For the text-containing cell, return its midpoint in [x, y] coordinate format. 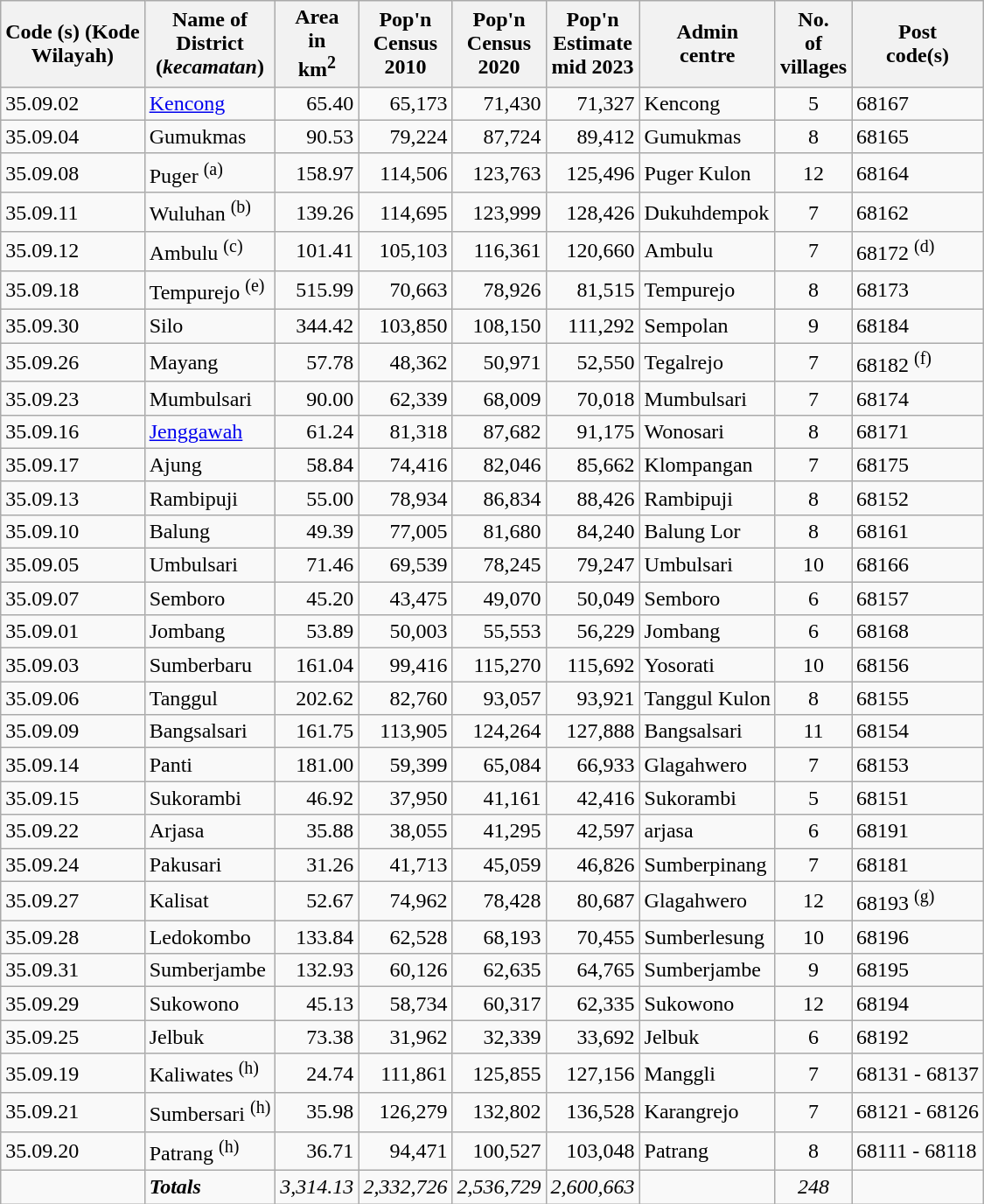
68195 [918, 970]
65.40 [317, 103]
65,173 [406, 103]
124,264 [499, 731]
68171 [918, 431]
68193 (g) [918, 901]
68194 [918, 1004]
68173 [918, 290]
Panti [210, 765]
2,332,726 [406, 1187]
35.09.30 [73, 326]
65,084 [499, 765]
Kalisat [210, 901]
133.84 [317, 937]
41,161 [499, 798]
Pop'nCensus2010 [406, 44]
Ajung [210, 465]
101.41 [317, 252]
35.09.08 [73, 173]
Ledokombo [210, 937]
77,005 [406, 532]
32,339 [499, 1037]
35.09.02 [73, 103]
79,224 [406, 136]
68167 [918, 103]
82,760 [406, 698]
68181 [918, 864]
68174 [918, 398]
11 [813, 731]
68,193 [499, 937]
35.09.11 [73, 212]
Admincentre [707, 44]
Sumberpinang [707, 864]
31.26 [317, 864]
2,600,663 [593, 1187]
78,428 [499, 901]
Puger (a) [210, 173]
108,150 [499, 326]
99,416 [406, 665]
48,362 [406, 362]
Tempurejo (e) [210, 290]
111,861 [406, 1073]
68152 [918, 498]
103,048 [593, 1151]
132,802 [499, 1113]
35.09.15 [73, 798]
46,826 [593, 864]
Area inkm2 [317, 44]
55,553 [499, 632]
2,536,729 [499, 1187]
50,049 [593, 598]
58.84 [317, 465]
35.09.27 [73, 901]
35.09.01 [73, 632]
70,018 [593, 398]
35.09.21 [73, 1113]
69,539 [406, 565]
35.09.05 [73, 565]
88,426 [593, 498]
56,229 [593, 632]
161.04 [317, 665]
80,687 [593, 901]
116,361 [499, 252]
73.38 [317, 1037]
35.09.29 [73, 1004]
68184 [918, 326]
35.09.14 [73, 765]
45.13 [317, 1004]
125,855 [499, 1073]
181.00 [317, 765]
35.09.04 [73, 136]
Pop'nEstimatemid 2023 [593, 44]
52,550 [593, 362]
68191 [918, 831]
35.09.25 [73, 1037]
68155 [918, 698]
Dukuhdempok [707, 212]
35.09.18 [73, 290]
41,713 [406, 864]
105,103 [406, 252]
202.62 [317, 698]
arjasa [707, 831]
78,245 [499, 565]
71.46 [317, 565]
Manggli [707, 1073]
52.67 [317, 901]
41,295 [499, 831]
89,412 [593, 136]
49,070 [499, 598]
68166 [918, 565]
68162 [918, 212]
70,663 [406, 290]
Post code(s) [918, 44]
132.93 [317, 970]
46.92 [317, 798]
35.09.20 [73, 1151]
Pakusari [210, 864]
Yosorati [707, 665]
90.53 [317, 136]
128,426 [593, 212]
58,734 [406, 1004]
31,962 [406, 1037]
35.09.10 [73, 532]
45,059 [499, 864]
Sempolan [707, 326]
123,763 [499, 173]
68182 (f) [918, 362]
60,317 [499, 1004]
86,834 [499, 498]
161.75 [317, 731]
127,888 [593, 731]
68164 [918, 173]
68153 [918, 765]
68196 [918, 937]
35.09.03 [73, 665]
114,506 [406, 173]
70,455 [593, 937]
115,692 [593, 665]
68156 [918, 665]
Arjasa [210, 831]
43,475 [406, 598]
68154 [918, 731]
125,496 [593, 173]
3,314.13 [317, 1187]
35.09.13 [73, 498]
74,416 [406, 465]
248 [813, 1187]
81,318 [406, 431]
35.09.19 [73, 1073]
127,156 [593, 1073]
Klompangan [707, 465]
35.09.16 [73, 431]
49.39 [317, 532]
68192 [918, 1037]
84,240 [593, 532]
62,528 [406, 937]
126,279 [406, 1113]
68157 [918, 598]
515.99 [317, 290]
93,057 [499, 698]
35.09.22 [73, 831]
113,905 [406, 731]
111,292 [593, 326]
82,046 [499, 465]
Tegalrejo [707, 362]
115,270 [499, 665]
38,055 [406, 831]
35.09.09 [73, 731]
35.09.26 [73, 362]
Name ofDistrict(kecamatan) [210, 44]
36.71 [317, 1151]
24.74 [317, 1073]
93,921 [593, 698]
35.09.31 [73, 970]
Code (s) (Kode Wilayah) [73, 44]
Tanggul [210, 698]
Sumberlesung [707, 937]
Kaliwates (h) [210, 1073]
37,950 [406, 798]
136,528 [593, 1113]
35.88 [317, 831]
55.00 [317, 498]
68111 - 68118 [918, 1151]
Totals [210, 1187]
35.09.24 [73, 864]
59,399 [406, 765]
103,850 [406, 326]
87,682 [499, 431]
100,527 [499, 1151]
114,695 [406, 212]
62,335 [593, 1004]
120,660 [593, 252]
53.89 [317, 632]
68121 - 68126 [918, 1113]
81,515 [593, 290]
62,635 [499, 970]
Tempurejo [707, 290]
81,680 [499, 532]
85,662 [593, 465]
79,247 [593, 565]
35.09.06 [73, 698]
68,009 [499, 398]
68161 [918, 532]
71,430 [499, 103]
50,971 [499, 362]
33,692 [593, 1037]
78,926 [499, 290]
344.42 [317, 326]
Wonosari [707, 431]
Ambulu (c) [210, 252]
68172 (d) [918, 252]
68168 [918, 632]
35.09.07 [73, 598]
Wuluhan (b) [210, 212]
158.97 [317, 173]
35.09.28 [73, 937]
91,175 [593, 431]
68175 [918, 465]
42,597 [593, 831]
62,339 [406, 398]
68151 [918, 798]
68165 [918, 136]
35.09.23 [73, 398]
Karangrejo [707, 1113]
57.78 [317, 362]
78,934 [406, 498]
Sumberbaru [210, 665]
Puger Kulon [707, 173]
71,327 [593, 103]
Balung [210, 532]
90.00 [317, 398]
Mayang [210, 362]
Sumbersari (h) [210, 1113]
Tanggul Kulon [707, 698]
Silo [210, 326]
Balung Lor [707, 532]
Pop'nCensus2020 [499, 44]
66,933 [593, 765]
45.20 [317, 598]
123,999 [499, 212]
35.09.17 [73, 465]
74,962 [406, 901]
60,126 [406, 970]
35.98 [317, 1113]
139.26 [317, 212]
No.ofvillages [813, 44]
42,416 [593, 798]
68131 - 68137 [918, 1073]
Patrang [707, 1151]
64,765 [593, 970]
50,003 [406, 632]
Patrang (h) [210, 1151]
Jenggawah [210, 431]
94,471 [406, 1151]
61.24 [317, 431]
35.09.12 [73, 252]
Ambulu [707, 252]
87,724 [499, 136]
